Pinpoint the cell where the given text exists, returning its [X, Y] midpoint coordinate. 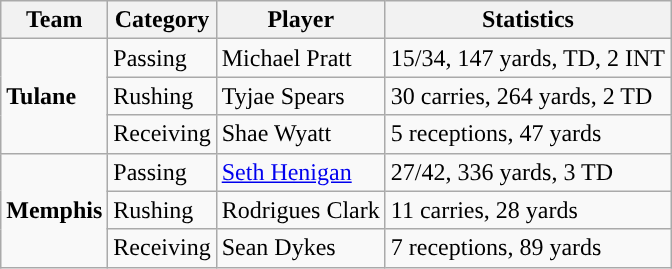
Memphis [54, 210]
Michael Pratt [300, 58]
7 receptions, 89 yards [528, 248]
27/42, 336 yards, 3 TD [528, 172]
30 carries, 264 yards, 2 TD [528, 96]
Shae Wyatt [300, 134]
11 carries, 28 yards [528, 210]
15/34, 147 yards, TD, 2 INT [528, 58]
Tulane [54, 96]
Statistics [528, 20]
Player [300, 20]
Seth Henigan [300, 172]
Sean Dykes [300, 248]
Team [54, 20]
Rodrigues Clark [300, 210]
Tyjae Spears [300, 96]
Category [162, 20]
5 receptions, 47 yards [528, 134]
